Identify which cell holds the provided text, then report its [X, Y] central coordinate. 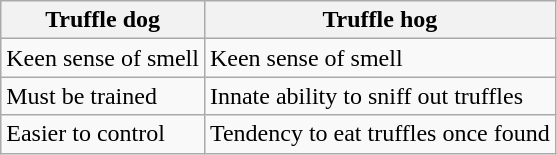
Tendency to eat truffles once found [380, 134]
Truffle dog [103, 20]
Easier to control [103, 134]
Must be trained [103, 96]
Innate ability to sniff out truffles [380, 96]
Truffle hog [380, 20]
